Search for the cell housing the specified text and yield its [X, Y] center coordinate. 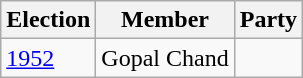
Election [48, 20]
Party [268, 20]
Member [165, 20]
Gopal Chand [165, 58]
1952 [48, 58]
